From the cell containing the given text, extract its center point as (x, y) coordinate. 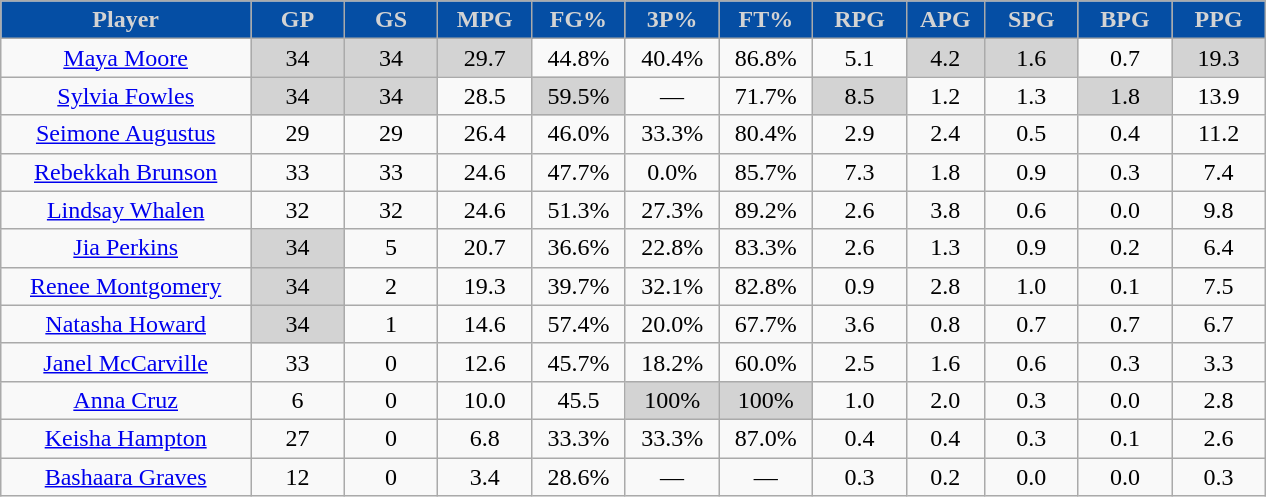
Janel McCarville (126, 362)
80.4% (766, 134)
Rebekkah Brunson (126, 172)
3.6 (860, 324)
89.2% (766, 210)
GP (298, 20)
Jia Perkins (126, 248)
FG% (579, 20)
29.7 (485, 58)
Bashaara Graves (126, 477)
8.5 (860, 96)
Renee Montgomery (126, 286)
0.0% (672, 172)
18.2% (672, 362)
20.0% (672, 324)
SPG (1031, 20)
87.0% (766, 438)
86.8% (766, 58)
27 (298, 438)
3.3 (1219, 362)
0.8 (945, 324)
2.4 (945, 134)
82.8% (766, 286)
MPG (485, 20)
39.7% (579, 286)
22.8% (672, 248)
Anna Cruz (126, 400)
6.7 (1219, 324)
5 (391, 248)
46.0% (579, 134)
3.8 (945, 210)
4.2 (945, 58)
2.9 (860, 134)
67.7% (766, 324)
3.4 (485, 477)
BPG (1125, 20)
2.5 (860, 362)
GS (391, 20)
11.2 (1219, 134)
FT% (766, 20)
13.9 (1219, 96)
6 (298, 400)
7.5 (1219, 286)
Seimone Augustus (126, 134)
1.2 (945, 96)
60.0% (766, 362)
2 (391, 286)
45.7% (579, 362)
5.1 (860, 58)
28.6% (579, 477)
26.4 (485, 134)
71.7% (766, 96)
27.3% (672, 210)
Natasha Howard (126, 324)
28.5 (485, 96)
APG (945, 20)
36.6% (579, 248)
47.7% (579, 172)
9.8 (1219, 210)
2.0 (945, 400)
44.8% (579, 58)
10.0 (485, 400)
40.4% (672, 58)
1 (391, 324)
0.5 (1031, 134)
83.3% (766, 248)
85.7% (766, 172)
Keisha Hampton (126, 438)
57.4% (579, 324)
59.5% (579, 96)
6.8 (485, 438)
3P% (672, 20)
Sylvia Fowles (126, 96)
PPG (1219, 20)
Player (126, 20)
32.1% (672, 286)
51.3% (579, 210)
6.4 (1219, 248)
12 (298, 477)
20.7 (485, 248)
Lindsay Whalen (126, 210)
12.6 (485, 362)
RPG (860, 20)
45.5 (579, 400)
14.6 (485, 324)
7.3 (860, 172)
7.4 (1219, 172)
Maya Moore (126, 58)
